Capture the cell that displays the provided text and extract its [X, Y] central coordinate. 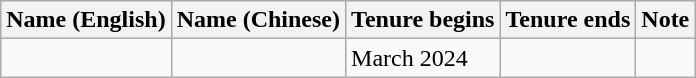
Note [666, 20]
Name (English) [86, 20]
Tenure ends [568, 20]
March 2024 [423, 58]
Name (Chinese) [258, 20]
Tenure begins [423, 20]
